Find where the given text appears and provide that cell's center as (X, Y) coordinate. 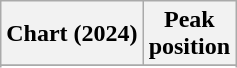
Peakposition (189, 34)
Chart (2024) (72, 34)
